Return (x, y) of the center of cell containing provided text 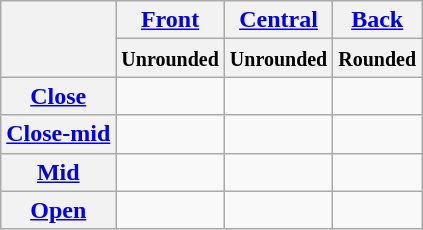
Mid (58, 172)
Central (278, 20)
Open (58, 210)
Close (58, 96)
Front (170, 20)
Back (378, 20)
Rounded (378, 58)
Close-mid (58, 134)
